Determine the [X, Y] coordinate at the center of the cell enclosing the given text.  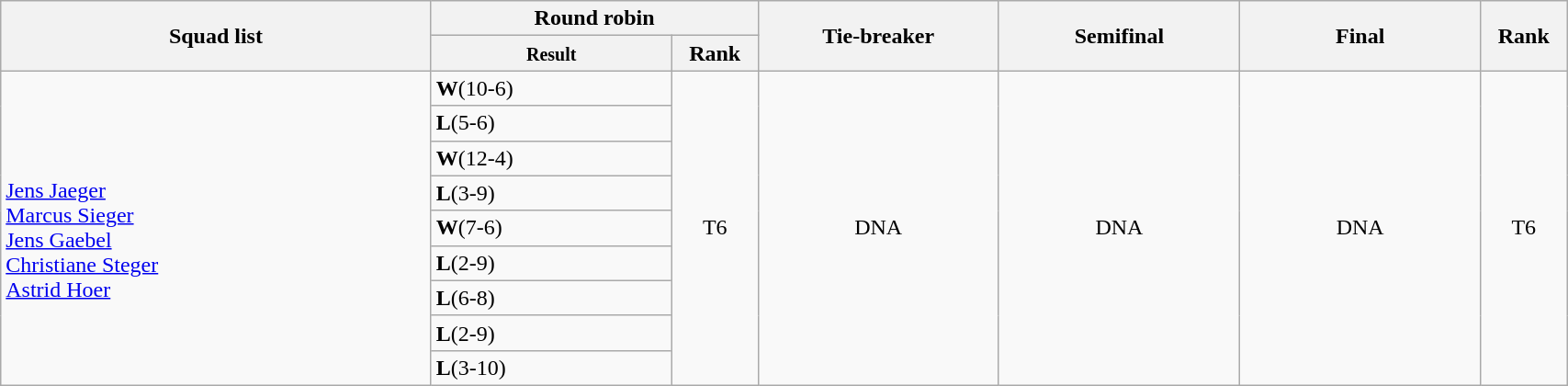
L(5-6) [551, 123]
L(3-9) [551, 193]
Tie-breaker [878, 36]
L(6-8) [551, 298]
Squad list [216, 36]
Result [551, 53]
W(7-6) [551, 228]
L(3-10) [551, 368]
Semifinal [1119, 36]
W(10-6) [551, 88]
Round robin [594, 18]
W(12-4) [551, 158]
Jens JaegerMarcus SiegerJens GaebelChristiane StegerAstrid Hoer [216, 228]
Final [1360, 36]
